Locate the cell with the specified text and output its [x, y] center coordinate. 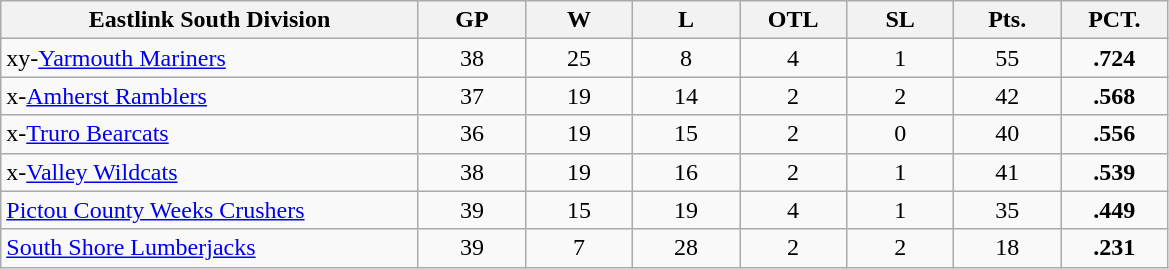
18 [1008, 248]
Eastlink South Division [210, 20]
South Shore Lumberjacks [210, 248]
.556 [1114, 134]
.568 [1114, 96]
.231 [1114, 248]
0 [900, 134]
OTL [794, 20]
42 [1008, 96]
GP [472, 20]
L [686, 20]
.539 [1114, 172]
28 [686, 248]
x-Valley Wildcats [210, 172]
35 [1008, 210]
PCT. [1114, 20]
37 [472, 96]
36 [472, 134]
25 [578, 58]
xy-Yarmouth Mariners [210, 58]
8 [686, 58]
.449 [1114, 210]
14 [686, 96]
SL [900, 20]
7 [578, 248]
41 [1008, 172]
W [578, 20]
40 [1008, 134]
x-Amherst Ramblers [210, 96]
Pts. [1008, 20]
Pictou County Weeks Crushers [210, 210]
16 [686, 172]
55 [1008, 58]
x-Truro Bearcats [210, 134]
.724 [1114, 58]
